Determine the [x, y] coordinate at the center of the cell enclosing the given text.  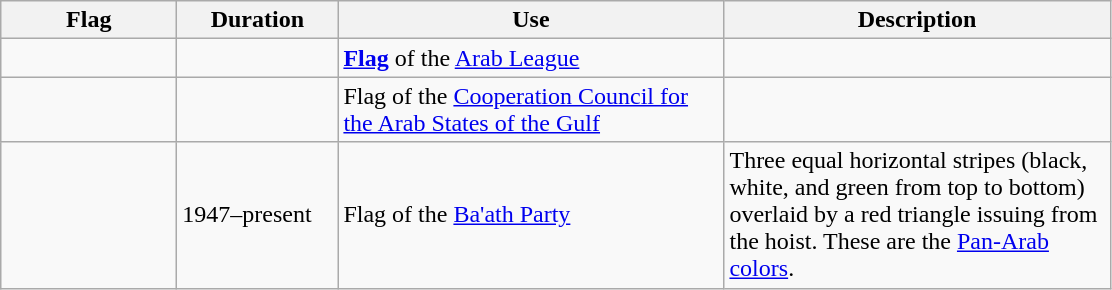
Use [531, 20]
Flag [89, 20]
Duration [258, 20]
Flag of the Cooperation Council for the Arab States of the Gulf [531, 110]
Flag of the Arab League [531, 58]
1947–present [258, 215]
Flag of the Ba'ath Party [531, 215]
Description [917, 20]
